Scan for the cell matching the given text and deliver its [X, Y] coordinate at center. 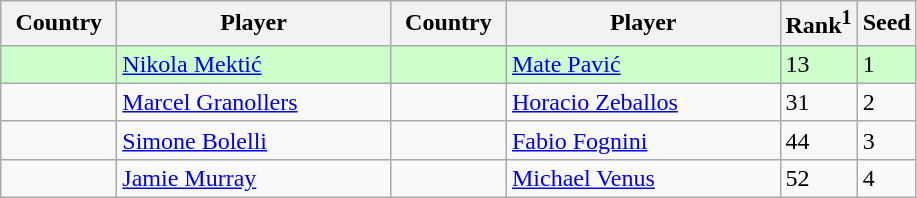
Marcel Granollers [254, 102]
Mate Pavić [643, 64]
3 [886, 140]
Rank1 [818, 24]
Simone Bolelli [254, 140]
Seed [886, 24]
Nikola Mektić [254, 64]
1 [886, 64]
Jamie Murray [254, 178]
Horacio Zeballos [643, 102]
4 [886, 178]
Michael Venus [643, 178]
44 [818, 140]
Fabio Fognini [643, 140]
13 [818, 64]
2 [886, 102]
52 [818, 178]
31 [818, 102]
